Pinpoint the cell where the given text exists, returning its [x, y] midpoint coordinate. 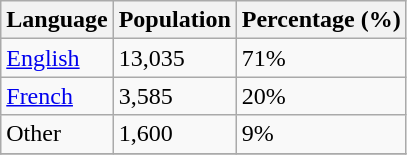
71% [321, 58]
3,585 [174, 96]
20% [321, 96]
Percentage (%) [321, 20]
English [57, 58]
Language [57, 20]
Other [57, 134]
13,035 [174, 58]
1,600 [174, 134]
Population [174, 20]
9% [321, 134]
French [57, 96]
